Identify which cell holds the provided text, then report its [x, y] central coordinate. 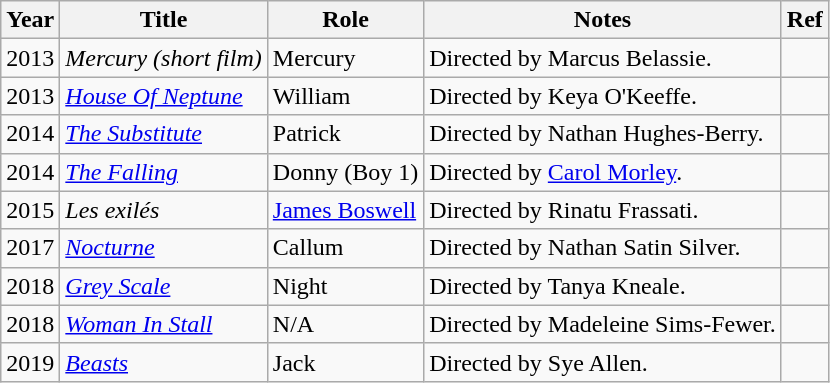
Directed by Nathan Hughes-Berry. [603, 134]
Mercury (short film) [164, 58]
Donny (Boy 1) [345, 172]
Ref [804, 20]
Directed by Keya O'Keeffe. [603, 96]
James Boswell [345, 210]
N/A [345, 324]
Directed by Nathan Satin Silver. [603, 248]
Year [30, 20]
Callum [345, 248]
2019 [30, 362]
Directed by Madeleine Sims-Fewer. [603, 324]
Jack [345, 362]
Nocturne [164, 248]
Title [164, 20]
Les exilés [164, 210]
Mercury [345, 58]
William [345, 96]
Woman In Stall [164, 324]
Directed by Tanya Kneale. [603, 286]
Directed by Rinatu Frassati. [603, 210]
The Falling [164, 172]
Patrick [345, 134]
2015 [30, 210]
Beasts [164, 362]
Notes [603, 20]
Directed by Marcus Belassie. [603, 58]
Directed by Carol Morley. [603, 172]
Role [345, 20]
Night [345, 286]
House Of Neptune [164, 96]
Directed by Sye Allen. [603, 362]
The Substitute [164, 134]
Grey Scale [164, 286]
2017 [30, 248]
